Return the (X, Y) coordinate for the center point of the cell that contains the specified text.  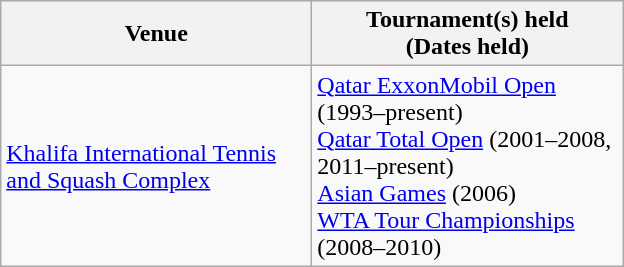
Tournament(s) held(Dates held) (468, 34)
Khalifa International Tennis and Squash Complex (156, 166)
Venue (156, 34)
Qatar ExxonMobil Open (1993–present)Qatar Total Open (2001–2008, 2011–present)Asian Games (2006) WTA Tour Championships (2008–2010) (468, 166)
